Scan for the cell matching the given text and deliver its (X, Y) coordinate at center. 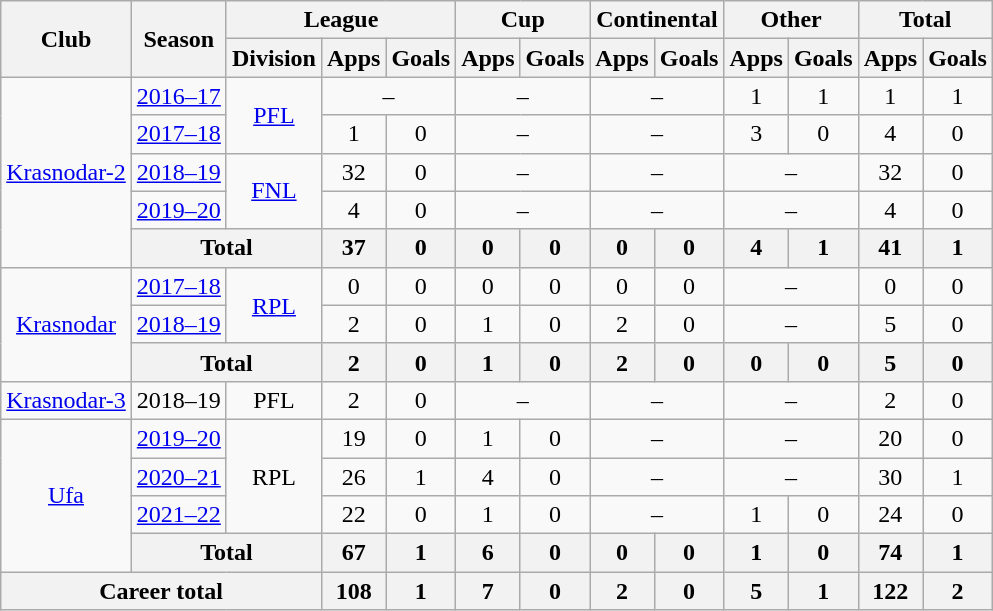
FNL (274, 191)
22 (353, 515)
Division (274, 58)
League (340, 20)
30 (890, 477)
2020–21 (178, 477)
26 (353, 477)
2021–22 (178, 515)
108 (353, 591)
Other (791, 20)
20 (890, 438)
41 (890, 248)
74 (890, 553)
6 (488, 553)
2016–17 (178, 96)
Krasnodar-2 (66, 172)
Season (178, 39)
Cup (523, 20)
Krasnodar (66, 324)
37 (353, 248)
Ufa (66, 495)
67 (353, 553)
122 (890, 591)
24 (890, 515)
Career total (162, 591)
Continental (657, 20)
Krasnodar-3 (66, 400)
3 (756, 134)
7 (488, 591)
19 (353, 438)
Club (66, 39)
